Search for the cell housing the specified text and yield its (x, y) center coordinate. 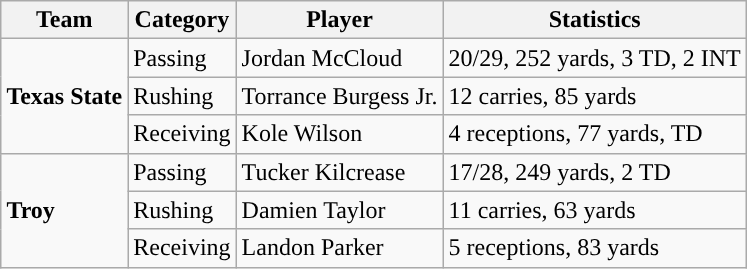
Kole Wilson (340, 134)
Tucker Kilcrease (340, 172)
Landon Parker (340, 248)
Torrance Burgess Jr. (340, 96)
17/28, 249 yards, 2 TD (594, 172)
Texas State (64, 96)
Troy (64, 210)
Category (182, 20)
20/29, 252 yards, 3 TD, 2 INT (594, 58)
12 carries, 85 yards (594, 96)
Damien Taylor (340, 210)
Player (340, 20)
Jordan McCloud (340, 58)
4 receptions, 77 yards, TD (594, 134)
11 carries, 63 yards (594, 210)
Team (64, 20)
5 receptions, 83 yards (594, 248)
Statistics (594, 20)
